Find where the given text appears and provide that cell's center as (X, Y) coordinate. 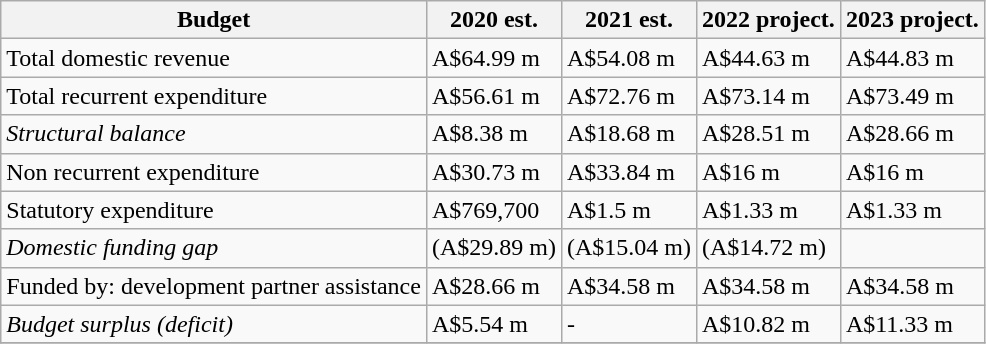
A$8.38 m (494, 134)
(A$14.72 m) (768, 248)
Total domestic revenue (214, 58)
A$73.14 m (768, 96)
Budget surplus (deficit) (214, 324)
Statutory expenditure (214, 210)
A$30.73 m (494, 172)
2021 est. (628, 20)
2023 project. (912, 20)
A$18.68 m (628, 134)
A$11.33 m (912, 324)
A$44.63 m (768, 58)
A$1.5 m (628, 210)
Domestic funding gap (214, 248)
A$28.51 m (768, 134)
A$56.61 m (494, 96)
A$44.83 m (912, 58)
2020 est. (494, 20)
Funded by: development partner assistance (214, 286)
Total recurrent expenditure (214, 96)
(A$15.04 m) (628, 248)
2022 project. (768, 20)
(A$29.89 m) (494, 248)
- (628, 324)
A$73.49 m (912, 96)
A$64.99 m (494, 58)
A$10.82 m (768, 324)
Budget (214, 20)
A$72.76 m (628, 96)
Non recurrent expenditure (214, 172)
A$769,700 (494, 210)
Structural balance (214, 134)
A$33.84 m (628, 172)
A$5.54 m (494, 324)
A$54.08 m (628, 58)
